Determine the [x, y] coordinate at the center of the cell enclosing the given text.  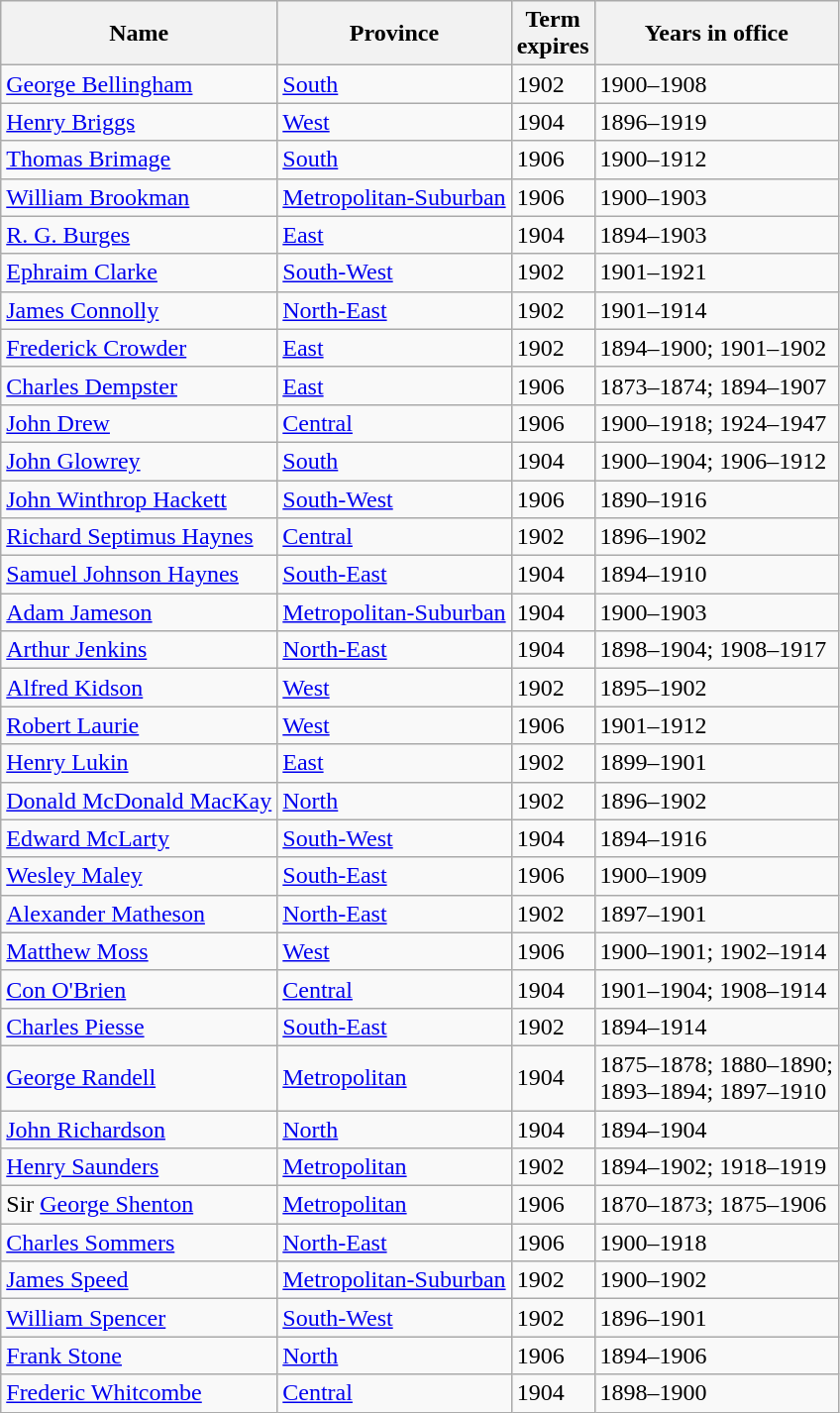
Adam Jameson [139, 612]
Edward McLarty [139, 838]
1894–1902; 1918–1919 [716, 1167]
Charles Sommers [139, 1243]
1901–1914 [716, 310]
1870–1873; 1875–1906 [716, 1205]
Arthur Jenkins [139, 650]
1898–1904; 1908–1917 [716, 650]
Sir George Shenton [139, 1205]
1875–1878; 1880–1890;1893–1894; 1897–1910 [716, 1078]
John Winthrop Hackett [139, 498]
Matthew Moss [139, 951]
Charles Piesse [139, 1027]
1900–1918; 1924–1947 [716, 423]
1894–1904 [716, 1129]
John Richardson [139, 1129]
Samuel Johnson Haynes [139, 575]
1900–1909 [716, 876]
1900–1901; 1902–1914 [716, 951]
1900–1904; 1906–1912 [716, 461]
R. G. Burges [139, 235]
John Drew [139, 423]
Thomas Brimage [139, 160]
1894–1903 [716, 235]
William Spencer [139, 1318]
John Glowrey [139, 461]
1894–1910 [716, 575]
Alexander Matheson [139, 914]
William Brookman [139, 197]
George Randell [139, 1078]
1897–1901 [716, 914]
George Bellingham [139, 84]
1901–1904; 1908–1914 [716, 989]
Henry Lukin [139, 763]
1901–1912 [716, 725]
Frank Stone [139, 1356]
Ephraim Clarke [139, 272]
Province [394, 34]
1900–1902 [716, 1280]
Years in office [716, 34]
1873–1874; 1894–1907 [716, 385]
Name [139, 34]
1894–1916 [716, 838]
Con O'Brien [139, 989]
Wesley Maley [139, 876]
1890–1916 [716, 498]
Alfred Kidson [139, 688]
1894–1914 [716, 1027]
1900–1918 [716, 1243]
Termexpires [553, 34]
Frederick Crowder [139, 348]
1899–1901 [716, 763]
Henry Saunders [139, 1167]
James Connolly [139, 310]
1896–1901 [716, 1318]
Donald McDonald MacKay [139, 801]
1900–1908 [716, 84]
1895–1902 [716, 688]
Henry Briggs [139, 122]
James Speed [139, 1280]
1900–1912 [716, 160]
1901–1921 [716, 272]
Charles Dempster [139, 385]
1898–1900 [716, 1393]
1894–1906 [716, 1356]
1896–1919 [716, 122]
1894–1900; 1901–1902 [716, 348]
Frederic Whitcombe [139, 1393]
Richard Septimus Haynes [139, 537]
Robert Laurie [139, 725]
